Output the [x, y] coordinate of the center of the cell containing the given text.  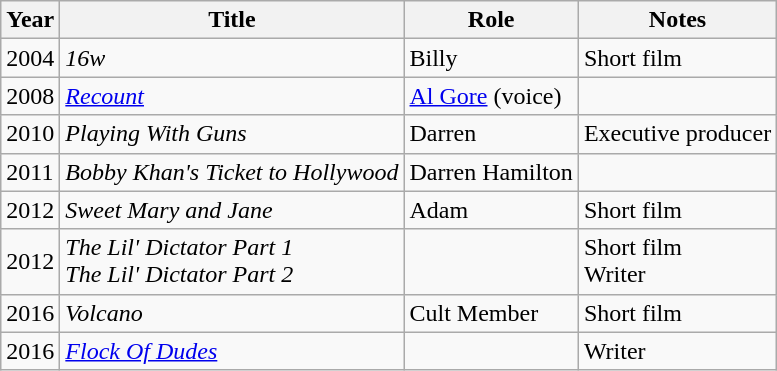
The Lil' Dictator Part 1The Lil' Dictator Part 2 [232, 262]
Short filmWriter [677, 262]
Al Gore (voice) [491, 96]
Darren Hamilton [491, 172]
2010 [30, 134]
Recount [232, 96]
2011 [30, 172]
2008 [30, 96]
16w [232, 58]
Executive producer [677, 134]
Billy [491, 58]
Darren [491, 134]
Title [232, 20]
Cult Member [491, 313]
Bobby Khan's Ticket to Hollywood [232, 172]
Year [30, 20]
Adam [491, 210]
Flock Of Dudes [232, 351]
Playing With Guns [232, 134]
2004 [30, 58]
Notes [677, 20]
Sweet Mary and Jane [232, 210]
Role [491, 20]
Volcano [232, 313]
Writer [677, 351]
